Pinpoint the cell where the given text exists, returning its (X, Y) midpoint coordinate. 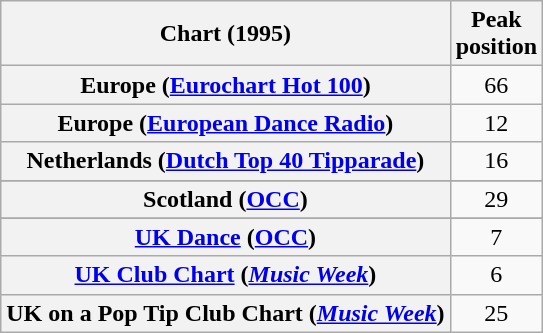
UK Dance (OCC) (226, 237)
UK on a Pop Tip Club Chart (Music Week) (226, 313)
Netherlands (Dutch Top 40 Tipparade) (226, 161)
UK Club Chart (Music Week) (226, 275)
Chart (1995) (226, 34)
66 (496, 85)
Europe (Eurochart Hot 100) (226, 85)
Europe (European Dance Radio) (226, 123)
Scotland (OCC) (226, 199)
7 (496, 237)
6 (496, 275)
Peakposition (496, 34)
25 (496, 313)
16 (496, 161)
29 (496, 199)
12 (496, 123)
